From the cell containing the given text, extract its center point as (x, y) coordinate. 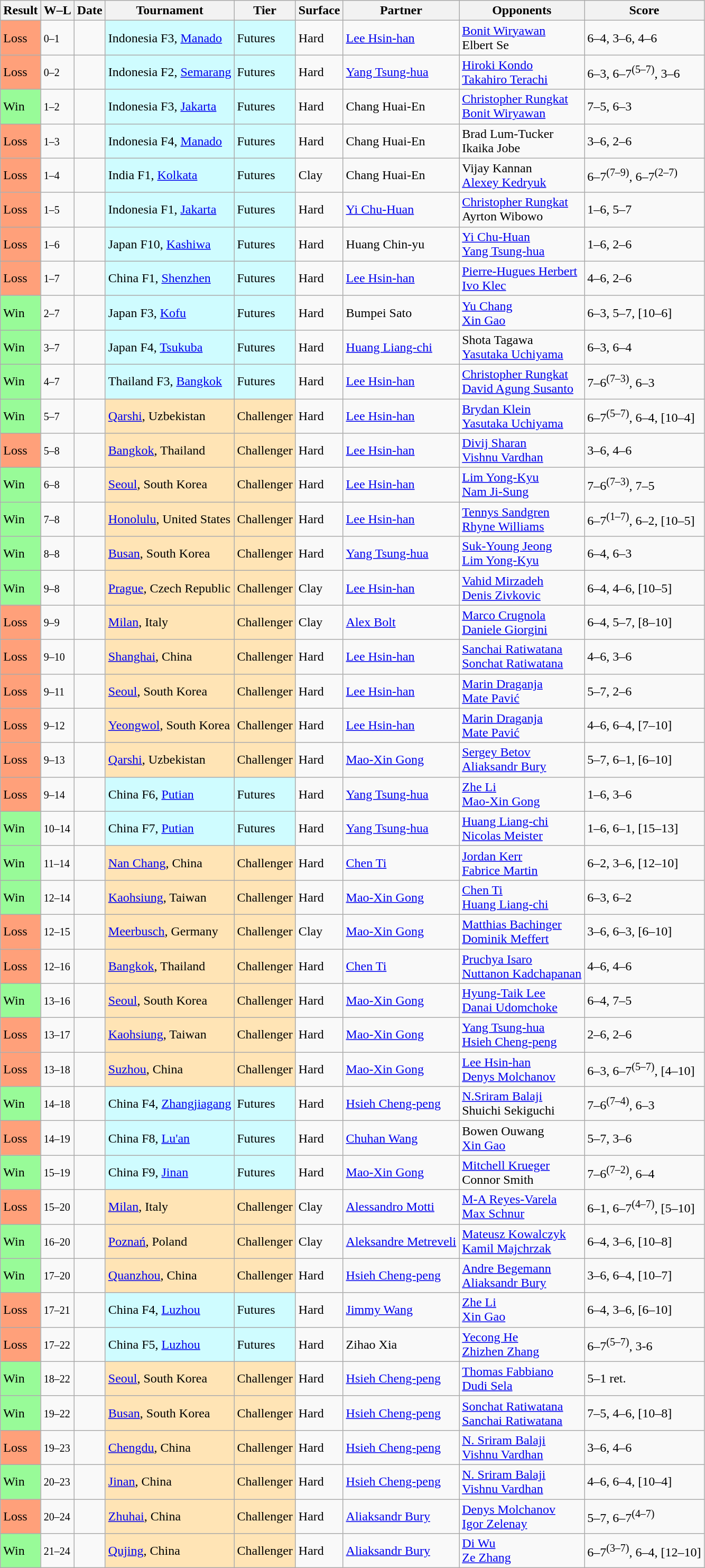
Partner (401, 11)
Vahid Mirzadeh Denis Zivkovic (522, 588)
Hyung-Taik Lee Danai Udomchoke (522, 1001)
2–7 (57, 313)
Indonesia F3, Jakarta (170, 107)
Jordan Kerr Fabrice Martin (522, 862)
Pruchya Isaro Nuttanon Kadchapanan (522, 966)
4–7 (57, 382)
Sergey Betov Aliaksandr Bury (522, 760)
6–1, 6–7(4–7), [5–10] (644, 1207)
Alessandro Motti (401, 1207)
0–2 (57, 72)
M-A Reyes-Varela Max Schnur (522, 1207)
6–4, 4–6, [10–5] (644, 588)
China F6, Putian (170, 794)
1–6, 2–6 (644, 244)
9–14 (57, 794)
6–3, 6–7(5–7), [4–10] (644, 1070)
6–3, 6–7(5–7), 3–6 (644, 72)
20–24 (57, 1516)
8–8 (57, 554)
Pierre-Hugues Herbert Ivo Klec (522, 278)
Suzhou, China (170, 1070)
Yang Tsung-hua Hsieh Cheng-peng (522, 1035)
Christopher Rungkat Bonit Wiryawan (522, 107)
5–7, 3–6 (644, 1138)
4–6, 3–6 (644, 656)
9–13 (57, 760)
Di Wu Ze Zhang (522, 1551)
Chuhan Wang (401, 1138)
17–21 (57, 1310)
Alex Bolt (401, 623)
Sonchat Ratiwatana Sanchai Ratiwatana (522, 1413)
3–7 (57, 347)
4–6, 6–4, [7–10] (644, 725)
Thailand F3, Bangkok (170, 382)
Mateusz Kowalczyk Kamil Majchrzak (522, 1241)
19–23 (57, 1447)
5–1 ret. (644, 1378)
3–6, 6–3, [6–10] (644, 931)
Poznań, Poland (170, 1241)
9–9 (57, 623)
Shota Tagawa Yasutaka Uchiyama (522, 347)
Japan F4, Tsukuba (170, 347)
6–7(1–7), 6–2, [10–5] (644, 519)
1–5 (57, 209)
Mitchell Krueger Connor Smith (522, 1172)
Huang Liang-chi (401, 347)
14–19 (57, 1138)
7–8 (57, 519)
6–4, 3–6, 4–6 (644, 38)
10–14 (57, 829)
14–18 (57, 1103)
6–4, 3–6, [10–8] (644, 1241)
Divij Sharan Vishnu Vardhan (522, 450)
6–3, 6–2 (644, 897)
9–11 (57, 691)
12–16 (57, 966)
China F5, Luzhou (170, 1344)
7–6(7–3), 7–5 (644, 485)
6–2, 3–6, [12–10] (644, 862)
Hiroki Kondo Takahiro Terachi (522, 72)
N.Sriram Balaji Shuichi Sekiguchi (522, 1103)
12–15 (57, 931)
Zhe Li Mao-Xin Gong (522, 794)
Japan F10, Kashiwa (170, 244)
Indonesia F2, Semarang (170, 72)
Honolulu, United States (170, 519)
Nan Chang, China (170, 862)
Bonit Wiryawan Elbert Se (522, 38)
China F8, Lu'an (170, 1138)
6–3, 5–7, [10–6] (644, 313)
Christopher Rungkat David Agung Susanto (522, 382)
China F9, Jinan (170, 1172)
Christopher Rungkat Ayrton Wibowo (522, 209)
17–22 (57, 1344)
6–4, 5–7, [8–10] (644, 623)
Indonesia F1, Jakarta (170, 209)
Chengdu, China (170, 1447)
Yu Chang Xin Gao (522, 313)
Bumpei Sato (401, 313)
Sanchai Ratiwatana Sonchat Ratiwatana (522, 656)
11–14 (57, 862)
5–7, 2–6 (644, 691)
6–4, 3–6, [6–10] (644, 1310)
9–10 (57, 656)
Brydan Klein Yasutaka Uchiyama (522, 415)
Prague, Czech Republic (170, 588)
19–22 (57, 1413)
1–6, 3–6 (644, 794)
Jinan, China (170, 1482)
21–24 (57, 1551)
China F4, Luzhou (170, 1310)
Opponents (522, 11)
7–6(7–3), 6–3 (644, 382)
China F4, Zhangjiagang (170, 1103)
Chen Ti Huang Liang-chi (522, 897)
1–6 (57, 244)
9–8 (57, 588)
7–5, 4–6, [10–8] (644, 1413)
13–18 (57, 1070)
13–17 (57, 1035)
6–7(5–7), 3-6 (644, 1344)
6–4, 6–3 (644, 554)
17–20 (57, 1276)
7–6(7–4), 6–3 (644, 1103)
Indonesia F4, Manado (170, 141)
2–6, 2–6 (644, 1035)
1–2 (57, 107)
Score (644, 11)
1–6, 6–1, [15–13] (644, 829)
W–L (57, 11)
Yi Chu-Huan (401, 209)
Zhuhai, China (170, 1516)
7–5, 6–3 (644, 107)
5–7, 6–1, [6–10] (644, 760)
5–7 (57, 415)
12–14 (57, 897)
Bowen Ouwang Xin Gao (522, 1138)
Lim Yong-Kyu Nam Ji-Sung (522, 485)
6–8 (57, 485)
4–6, 4–6 (644, 966)
Tier (265, 11)
Jimmy Wang (401, 1310)
Tennys Sandgren Rhyne Williams (522, 519)
16–20 (57, 1241)
20–23 (57, 1482)
China F1, Shenzhen (170, 278)
Vijay Kannan Alexey Kedryuk (522, 175)
Yeongwol, South Korea (170, 725)
Shanghai, China (170, 656)
Aleksandre Metreveli (401, 1241)
Qujing, China (170, 1551)
0–1 (57, 38)
Suk-Young Jeong Lim Yong-Kyu (522, 554)
Huang Liang-chi Nicolas Meister (522, 829)
7–6(7–2), 6–4 (644, 1172)
4–6, 6–4, [10–4] (644, 1482)
Zihao Xia (401, 1344)
13–16 (57, 1001)
India F1, Kolkata (170, 175)
Andre Begemann Aliaksandr Bury (522, 1276)
Yi Chu-Huan Yang Tsung-hua (522, 244)
1–7 (57, 278)
6–3, 6–4 (644, 347)
China F7, Putian (170, 829)
5–7, 6–7(4–7) (644, 1516)
Denys Molchanov Igor Zelenay (522, 1516)
4–6, 2–6 (644, 278)
Zhe Li Xin Gao (522, 1310)
Quanzhou, China (170, 1276)
Indonesia F3, Manado (170, 38)
Meerbusch, Germany (170, 931)
18–22 (57, 1378)
Result (21, 11)
1–4 (57, 175)
5–8 (57, 450)
15–19 (57, 1172)
3–6, 6–4, [10–7] (644, 1276)
9–12 (57, 725)
3–6, 2–6 (644, 141)
Huang Chin-yu (401, 244)
Lee Hsin-han Denys Molchanov (522, 1070)
Date (90, 11)
Yecong He Zhizhen Zhang (522, 1344)
1–6, 5–7 (644, 209)
6–7(3–7), 6–4, [12–10] (644, 1551)
6–7(5–7), 6–4, [10–4] (644, 415)
Japan F3, Kofu (170, 313)
Matthias Bachinger Dominik Meffert (522, 931)
15–20 (57, 1207)
1–3 (57, 141)
Thomas Fabbiano Dudi Sela (522, 1378)
Surface (319, 11)
6–4, 7–5 (644, 1001)
6–7(7–9), 6–7(2–7) (644, 175)
Marco Crugnola Daniele Giorgini (522, 623)
Tournament (170, 11)
Brad Lum-Tucker Ikaika Jobe (522, 141)
